Output the [X, Y] coordinate of the center of the cell containing the given text.  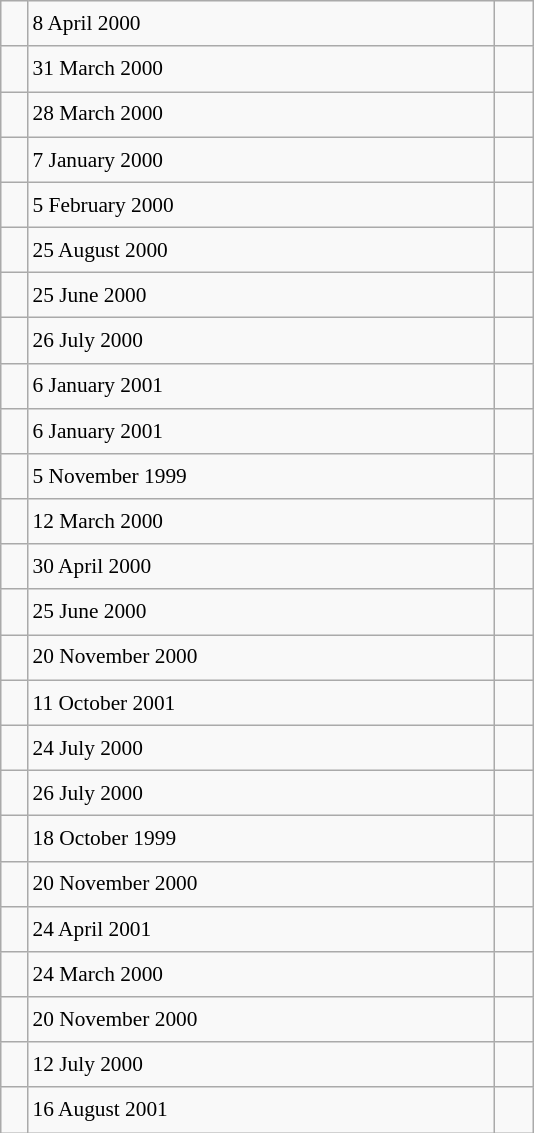
5 November 1999 [262, 476]
24 July 2000 [262, 748]
31 March 2000 [262, 68]
8 April 2000 [262, 24]
30 April 2000 [262, 566]
18 October 1999 [262, 838]
24 April 2001 [262, 928]
12 March 2000 [262, 522]
24 March 2000 [262, 974]
5 February 2000 [262, 204]
16 August 2001 [262, 1110]
11 October 2001 [262, 702]
7 January 2000 [262, 160]
12 July 2000 [262, 1064]
25 August 2000 [262, 250]
28 March 2000 [262, 114]
